Detect which cell encompasses the target text, then output its (X, Y) center coordinate. 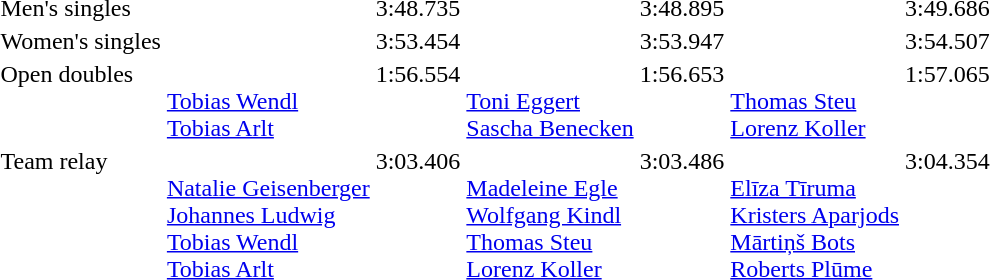
Tobias WendlTobias Arlt (268, 101)
3:53.454 (418, 41)
3:53.947 (682, 41)
1:56.554 (418, 101)
Thomas SteuLorenz Koller (815, 101)
Toni EggertSascha Benecken (550, 101)
1:56.653 (682, 101)
